Detect which cell encompasses the target text, then output its [x, y] center coordinate. 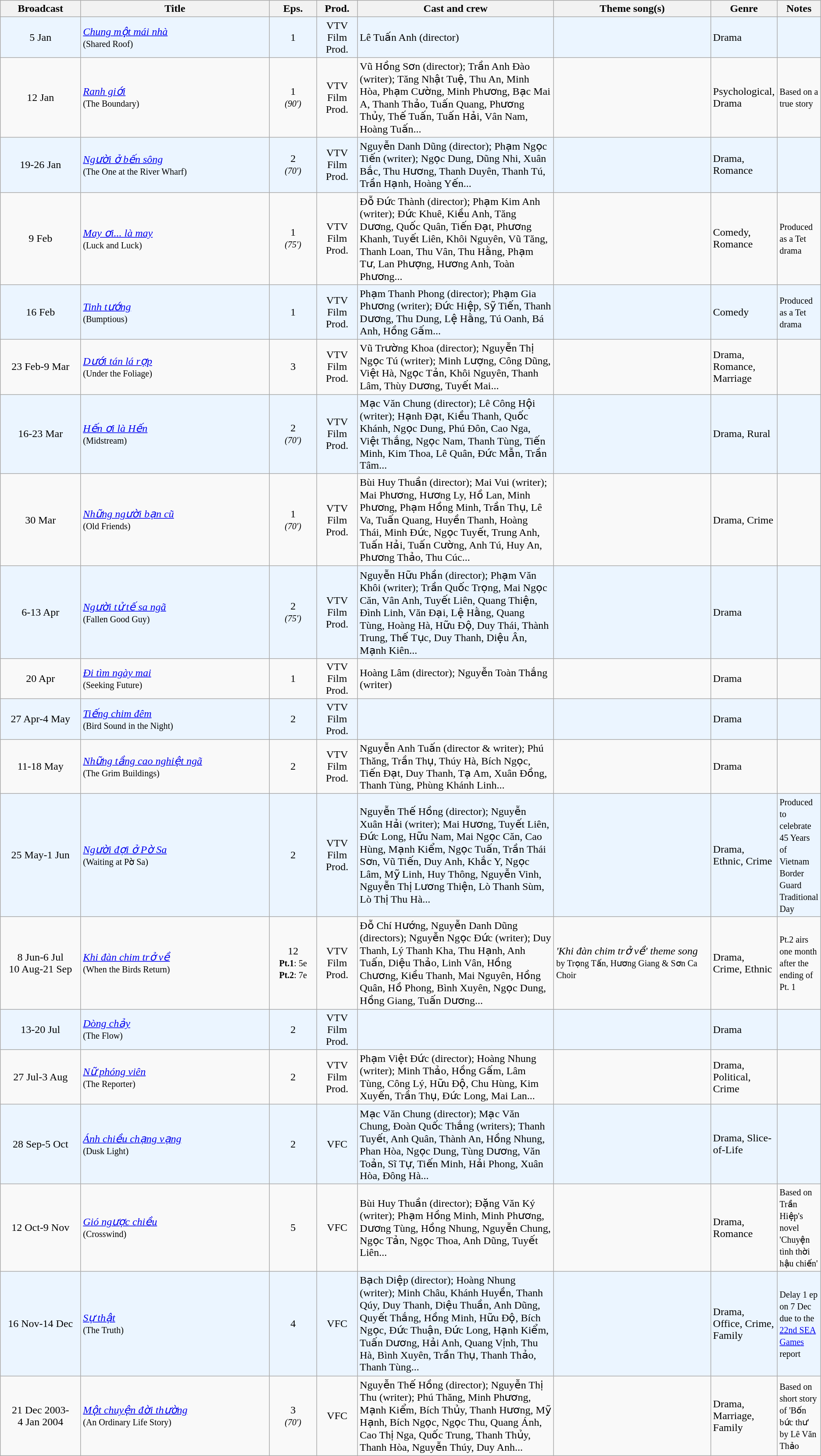
Dòng chảy (The Flow) [175, 1029]
Genre [744, 9]
Nguyễn Anh Tuấn (director & writer); Phú Thăng, Trần Thụ, Thúy Hà, Bích Ngọc, Tiến Đạt, Duy Thanh, Tạ Am, Xuân Đồng, Thanh Tùng, Phùng Khánh Linh... [456, 766]
1(90′) [293, 97]
Sự thật (The Truth) [175, 1323]
Broadcast [40, 9]
8 Jun-6 Jul10 Aug-21 Sep [40, 963]
Cast and crew [456, 9]
May ơi... là may (Luck and Luck) [175, 239]
Based on short story of 'Bốn bức thư' by Lê Văn Thảo [799, 1416]
Theme song(s) [632, 9]
Hến ơi là Hến (Midstream) [175, 434]
Pt.2 airs one month after the ending of Pt. 1 [799, 963]
Delay 1 ep on 7 Dec due to the 22nd SEA Games report [799, 1323]
6-13 Apr [40, 613]
12 Oct-9 Nov [40, 1227]
Nguyễn Danh Dũng (director); Phạm Ngọc Tiến (writer); Ngọc Dung, Dũng Nhi, Xuân Bắc, Thu Hương, Thanh Duyên, Thanh Tú, Trần Hạnh, Hoàng Yến... [456, 165]
Drama, Slice-of-Life [744, 1144]
Lê Tuấn Anh (director) [456, 37]
2(75′) [293, 613]
Phạm Thanh Phong (director); Phạm Gia Phương (writer); Đức Hiệp, Sỹ Tiến, Thanh Dương, Thu Dung, Lệ Hằng, Tú Oanh, Bá Anh, Hồng Gấm... [456, 312]
Ánh chiều chạng vạng (Dusk Light) [175, 1144]
Drama, Political, Crime [744, 1077]
Drama, Ethnic, Crime [744, 855]
21 Dec 2003-4 Jan 2004 [40, 1416]
19-26 Jan [40, 165]
Drama, Rural [744, 434]
Người tử tế sa ngã (Fallen Good Guy) [175, 613]
5 Jan [40, 37]
27 Apr-4 May [40, 719]
27 Jul-3 Aug [40, 1077]
11-18 May [40, 766]
Một chuyện đời thường (An Ordinary Life Story) [175, 1416]
Tiếng chim đêm (Bird Sound in the Night) [175, 719]
Comedy [744, 312]
16 Nov-14 Dec [40, 1323]
Những người bạn cũ (Old Friends) [175, 520]
12Pt.1: 5ePt.2: 7e [293, 963]
Eps. [293, 9]
5 [293, 1227]
Title [175, 9]
Drama, Office, Crime, Family [744, 1323]
28 Sep-5 Oct [40, 1144]
Drama, Marriage, Family [744, 1416]
12 Jan [40, 97]
Chung một mái nhà (Shared Roof) [175, 37]
Tinh tướng (Bumptious) [175, 312]
3 [293, 367]
Người ở bến sông (The One at the River Wharf) [175, 165]
Notes [799, 9]
Người đợi ở Pờ Sa (Waiting at Pờ Sa) [175, 855]
16 Feb [40, 312]
Based on Trần Hiệp's novel 'Chuyện tình thời hậu chiến' [799, 1227]
1(70′) [293, 520]
Gió ngược chiều (Crosswind) [175, 1227]
3(70′) [293, 1416]
Khi đàn chim trở về (When the Birds Return) [175, 963]
16-23 Mar [40, 434]
Đi tìm ngày mai (Seeking Future) [175, 678]
Produced to celebrate 45 Years of Vietnam Border Guard Traditional Day [799, 855]
Nữ phóng viên (The Reporter) [175, 1077]
Vũ Trường Khoa (director); Nguyễn Thị Ngọc Tú (writer); Minh Lượng, Công Dũng, Việt Hà, Ngọc Tản, Khôi Nguyên, Thanh Lâm, Thùy Dương, Tuyết Mai... [456, 367]
Ranh giới (The Boundary) [175, 97]
'Khi đàn chim trở về' theme songby Trọng Tấn, Hương Giang & Sơn Ca Choir [632, 963]
13-20 Jul [40, 1029]
30 Mar [40, 520]
Drama, Romance, Marriage [744, 367]
23 Feb-9 Mar [40, 367]
25 May-1 Jun [40, 855]
9 Feb [40, 239]
Dưới tán lá rợp (Under the Foliage) [175, 367]
20 Apr [40, 678]
Comedy, Romance [744, 239]
Prod. [337, 9]
Drama, Crime, Ethnic [744, 963]
Psychological, Drama [744, 97]
1(75′) [293, 239]
4 [293, 1323]
Hoàng Lâm (director); Nguyễn Toàn Thắng (writer) [456, 678]
Phạm Việt Đức (director); Hoàng Nhung (writer); Minh Thảo, Hồng Gấm, Lâm Tùng, Công Lý, Hữu Độ, Chu Hùng, Kim Xuyến, Trần Thụ, Đức Long, Mai Lan... [456, 1077]
Based on a true story [799, 97]
Drama, Crime [744, 520]
Những tầng cao nghiệt ngã (The Grim Buildings) [175, 766]
